Determine the (x, y) coordinate at the center of the cell enclosing the given text.  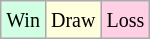
Loss (126, 20)
Draw (72, 20)
Win (24, 20)
